Locate the cell with the specified text and output its (X, Y) center coordinate. 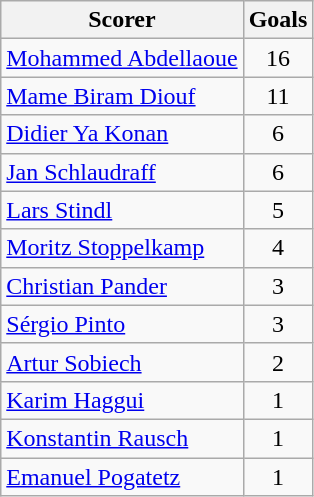
Artur Sobiech (122, 362)
Moritz Stoppelkamp (122, 248)
Goals (278, 20)
Jan Schlaudraff (122, 172)
Didier Ya Konan (122, 134)
Mame Biram Diouf (122, 96)
Karim Haggui (122, 400)
Scorer (122, 20)
Sérgio Pinto (122, 324)
11 (278, 96)
Christian Pander (122, 286)
Mohammed Abdellaoue (122, 58)
5 (278, 210)
Emanuel Pogatetz (122, 477)
Lars Stindl (122, 210)
4 (278, 248)
16 (278, 58)
2 (278, 362)
Konstantin Rausch (122, 438)
